Search for the cell housing the specified text and yield its (X, Y) center coordinate. 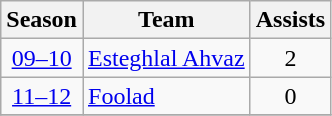
Foolad (166, 96)
Team (166, 20)
Season (42, 20)
11–12 (42, 96)
Assists (290, 20)
0 (290, 96)
09–10 (42, 58)
Esteghlal Ahvaz (166, 58)
2 (290, 58)
